Scan for the cell matching the given text and deliver its [x, y] coordinate at center. 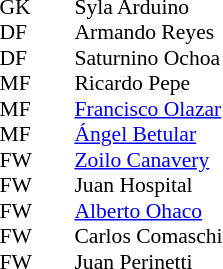
Ángel Betular [148, 135]
Alberto Ohaco [148, 211]
Ricardo Pepe [148, 83]
Francisco Olazar [148, 109]
Zoilo Canavery [148, 160]
Juan Hospital [148, 185]
Carlos Comaschi [148, 237]
Armando Reyes [148, 33]
Saturnino Ochoa [148, 58]
